Pinpoint the cell where the given text exists, returning its (X, Y) midpoint coordinate. 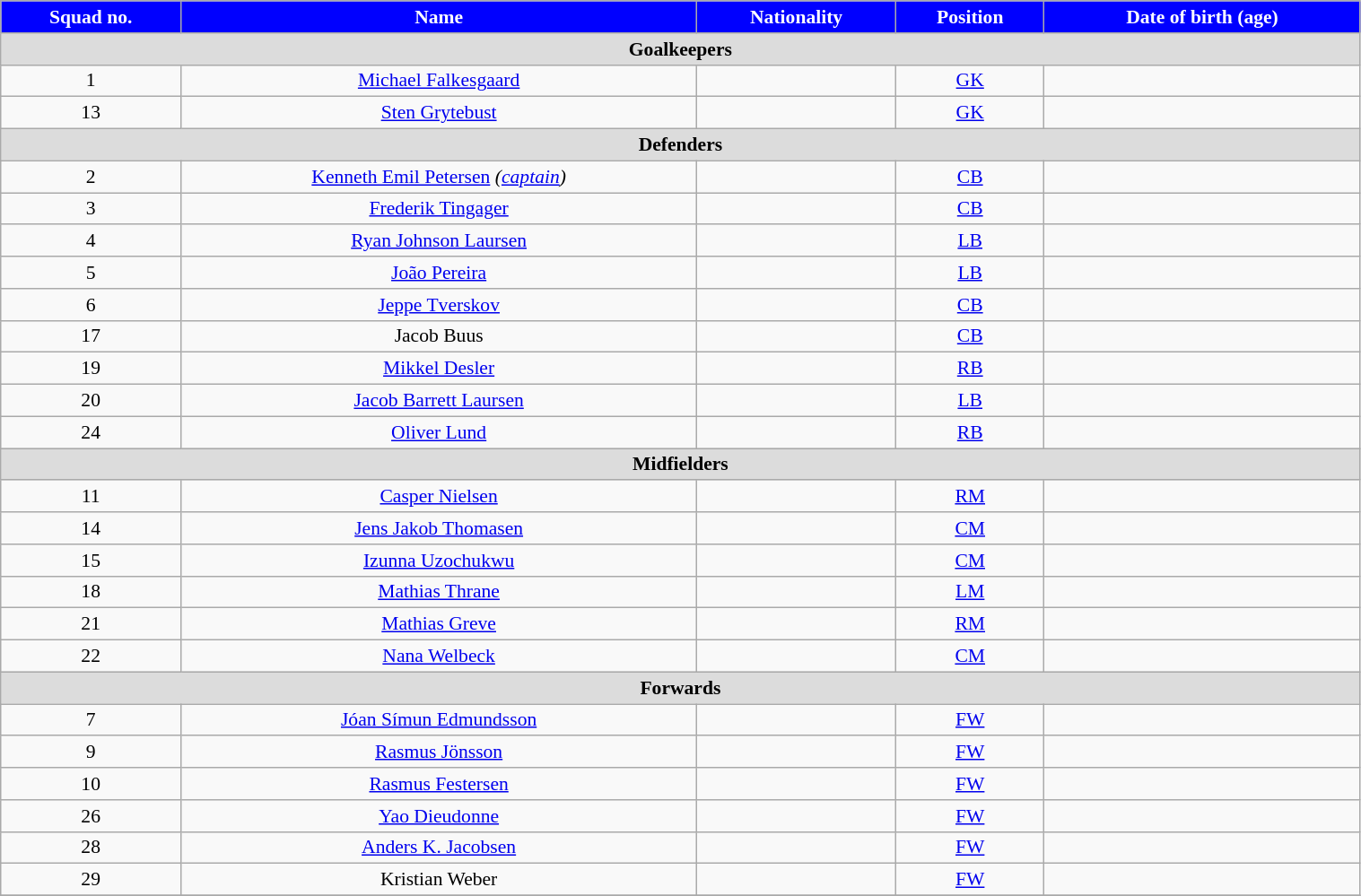
Mathias Greve (440, 624)
Michael Falkesgaard (440, 81)
10 (92, 784)
22 (92, 657)
Jóan Símun Edmundsson (440, 720)
24 (92, 432)
18 (92, 592)
4 (92, 241)
2 (92, 177)
Date of birth (age) (1202, 17)
Nana Welbeck (440, 657)
14 (92, 528)
5 (92, 273)
Oliver Lund (440, 432)
7 (92, 720)
26 (92, 816)
13 (92, 113)
3 (92, 209)
9 (92, 752)
Jens Jakob Thomasen (440, 528)
Defenders (680, 145)
Kenneth Emil Petersen (captain) (440, 177)
Forwards (680, 688)
Squad no. (92, 17)
Jeppe Tverskov (440, 305)
Frederik Tingager (440, 209)
19 (92, 369)
17 (92, 336)
Midfielders (680, 465)
Anders K. Jacobsen (440, 848)
Nationality (797, 17)
11 (92, 497)
Izunna Uzochukwu (440, 561)
21 (92, 624)
Rasmus Jönsson (440, 752)
Kristian Weber (440, 880)
28 (92, 848)
6 (92, 305)
Name (440, 17)
1 (92, 81)
Mikkel Desler (440, 369)
29 (92, 880)
15 (92, 561)
Rasmus Festersen (440, 784)
Ryan Johnson Laursen (440, 241)
Casper Nielsen (440, 497)
Goalkeepers (680, 49)
Sten Grytebust (440, 113)
Jacob Buus (440, 336)
20 (92, 401)
Jacob Barrett Laursen (440, 401)
Position (969, 17)
Yao Dieudonne (440, 816)
Mathias Thrane (440, 592)
João Pereira (440, 273)
LM (969, 592)
